Scan for the cell matching the given text and deliver its [X, Y] coordinate at center. 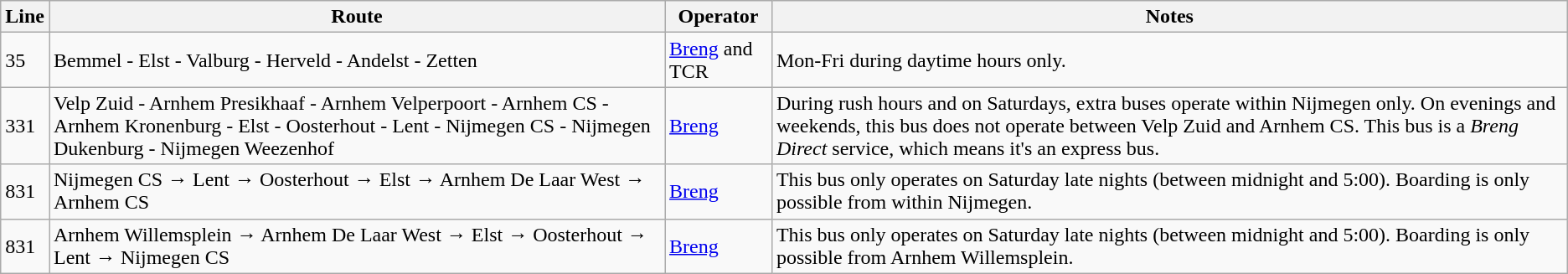
Bemmel - Elst - Valburg - Herveld - Andelst - Zetten [357, 60]
This bus only operates on Saturday late nights (between midnight and 5:00). Boarding is only possible from within Nijmegen. [1169, 191]
Nijmegen CS → Lent → Oosterhout → Elst → Arnhem De Laar West → Arnhem CS [357, 191]
331 [25, 126]
Operator [719, 17]
Breng and TCR [719, 60]
Mon-Fri during daytime hours only. [1169, 60]
Line [25, 17]
This bus only operates on Saturday late nights (between midnight and 5:00). Boarding is only possible from Arnhem Willemsplein. [1169, 246]
Arnhem Willemsplein → Arnhem De Laar West → Elst → Oosterhout → Lent → Nijmegen CS [357, 246]
Route [357, 17]
35 [25, 60]
Notes [1169, 17]
